From the cell containing the given text, extract its center point as [x, y] coordinate. 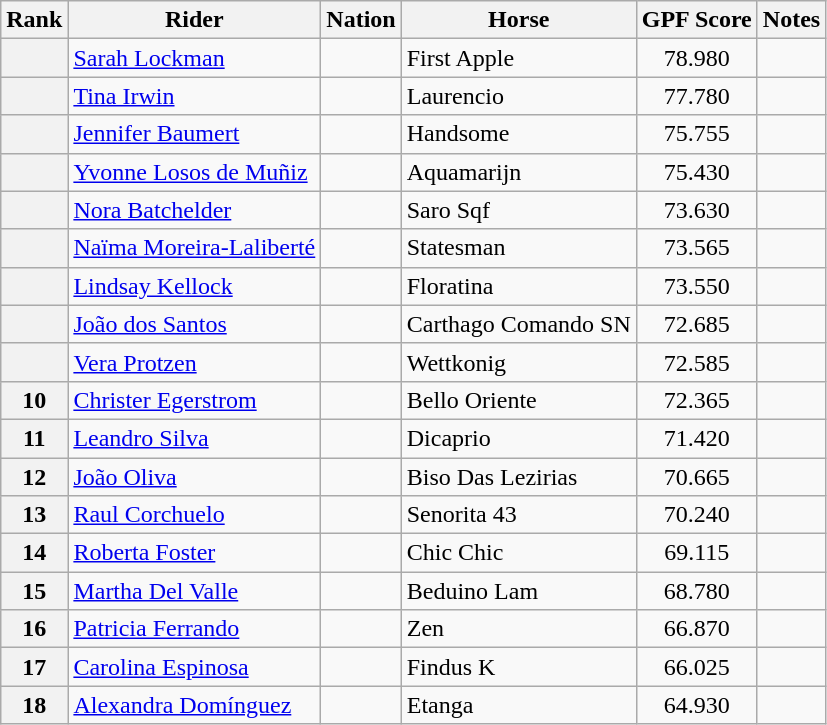
Rank [34, 20]
Horse [518, 20]
77.780 [696, 96]
68.780 [696, 591]
78.980 [696, 58]
Bello Oriente [518, 400]
Floratina [518, 286]
Martha Del Valle [194, 591]
Etanga [518, 705]
Biso Das Lezirias [518, 477]
Nation [361, 20]
Statesman [518, 248]
73.630 [696, 210]
Carthago Comando SN [518, 324]
Sarah Lockman [194, 58]
Notes [791, 20]
Beduino Lam [518, 591]
70.240 [696, 515]
71.420 [696, 438]
10 [34, 400]
Handsome [518, 134]
João dos Santos [194, 324]
73.550 [696, 286]
Findus K [518, 667]
64.930 [696, 705]
75.755 [696, 134]
Lindsay Kellock [194, 286]
11 [34, 438]
17 [34, 667]
Raul Corchuelo [194, 515]
Naïma Moreira-Laliberté [194, 248]
Zen [518, 629]
75.430 [696, 172]
Laurencio [518, 96]
70.665 [696, 477]
Roberta Foster [194, 553]
Chic Chic [518, 553]
Jennifer Baumert [194, 134]
72.365 [696, 400]
15 [34, 591]
Vera Protzen [194, 362]
12 [34, 477]
First Apple [518, 58]
16 [34, 629]
Rider [194, 20]
73.565 [696, 248]
Tina Irwin [194, 96]
Dicaprio [518, 438]
18 [34, 705]
Christer Egerstrom [194, 400]
Yvonne Losos de Muñiz [194, 172]
João Oliva [194, 477]
13 [34, 515]
Senorita 43 [518, 515]
69.115 [696, 553]
72.685 [696, 324]
Nora Batchelder [194, 210]
Carolina Espinosa [194, 667]
Alexandra Domínguez [194, 705]
14 [34, 553]
Leandro Silva [194, 438]
72.585 [696, 362]
66.025 [696, 667]
Aquamarijn [518, 172]
Saro Sqf [518, 210]
Wettkonig [518, 362]
Patricia Ferrando [194, 629]
66.870 [696, 629]
GPF Score [696, 20]
